Extract the (x, y) coordinate from the center of the cell holding the provided text.  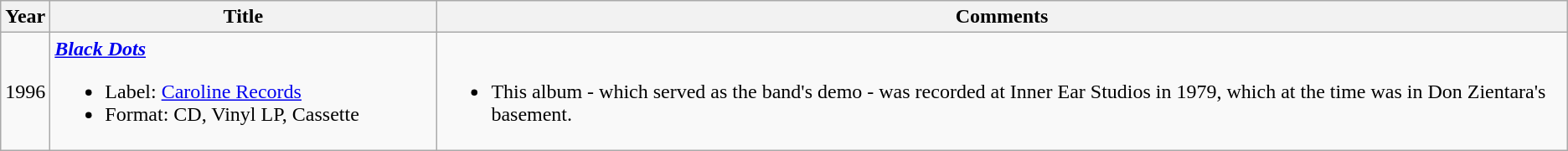
Year (25, 17)
Comments (1002, 17)
1996 (25, 91)
Black DotsLabel: Caroline RecordsFormat: CD, Vinyl LP, Cassette (243, 91)
This album - which served as the band's demo - was recorded at Inner Ear Studios in 1979, which at the time was in Don Zientara's basement. (1002, 91)
Title (243, 17)
